Output the [X, Y] coordinate of the center of the cell containing the given text.  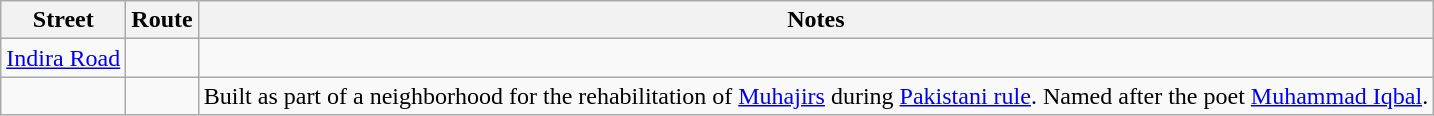
Route [162, 20]
Indira Road [64, 58]
Notes [816, 20]
Street [64, 20]
Built as part of a neighborhood for the rehabilitation of Muhajirs during Pakistani rule. Named after the poet Muhammad Iqbal. [816, 96]
